Find where the given text appears and provide that cell's center as [x, y] coordinate. 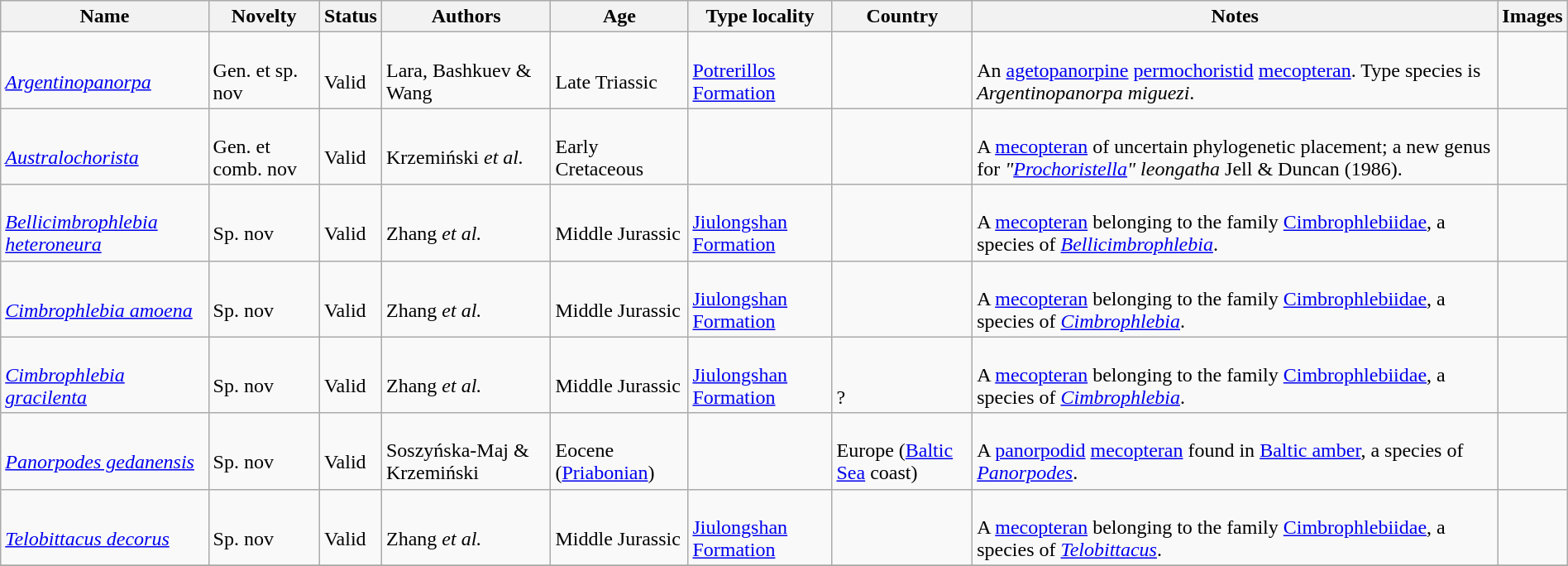
Images [1532, 17]
Krzemiński et al. [466, 146]
A mecopteran of uncertain phylogenetic placement; a new genus for "Prochoristella" leongatha Jell & Duncan (1986). [1236, 146]
Panorpodes gedanensis [104, 451]
Lara, Bashkuev & Wang [466, 70]
Country [902, 17]
Australochorista [104, 146]
A mecopteran belonging to the family Cimbrophlebiidae, a species of Telobittacus. [1236, 527]
Gen. et sp. nov [264, 70]
Notes [1236, 17]
Late Triassic [619, 70]
Cimbrophlebia amoena [104, 299]
Name [104, 17]
Age [619, 17]
Gen. et comb. nov [264, 146]
Novelty [264, 17]
Eocene (Priabonian) [619, 451]
A panorpodid mecopteran found in Baltic amber, a species of Panorpodes. [1236, 451]
Cimbrophlebia gracilenta [104, 375]
Europe (Baltic Sea coast) [902, 451]
Type locality [760, 17]
Bellicimbrophlebia heteroneura [104, 223]
? [902, 375]
A mecopteran belonging to the family Cimbrophlebiidae, a species of Bellicimbrophlebia. [1236, 223]
Telobittacus decorus [104, 527]
Soszyńska-Maj & Krzemiński [466, 451]
Early Cretaceous [619, 146]
Authors [466, 17]
Argentinopanorpa [104, 70]
Potrerillos Formation [760, 70]
Status [351, 17]
An agetopanorpine permochoristid mecopteran. Type species is Argentinopanorpa miguezi. [1236, 70]
